Extract the (X, Y) coordinate from the center of the cell holding the provided text.  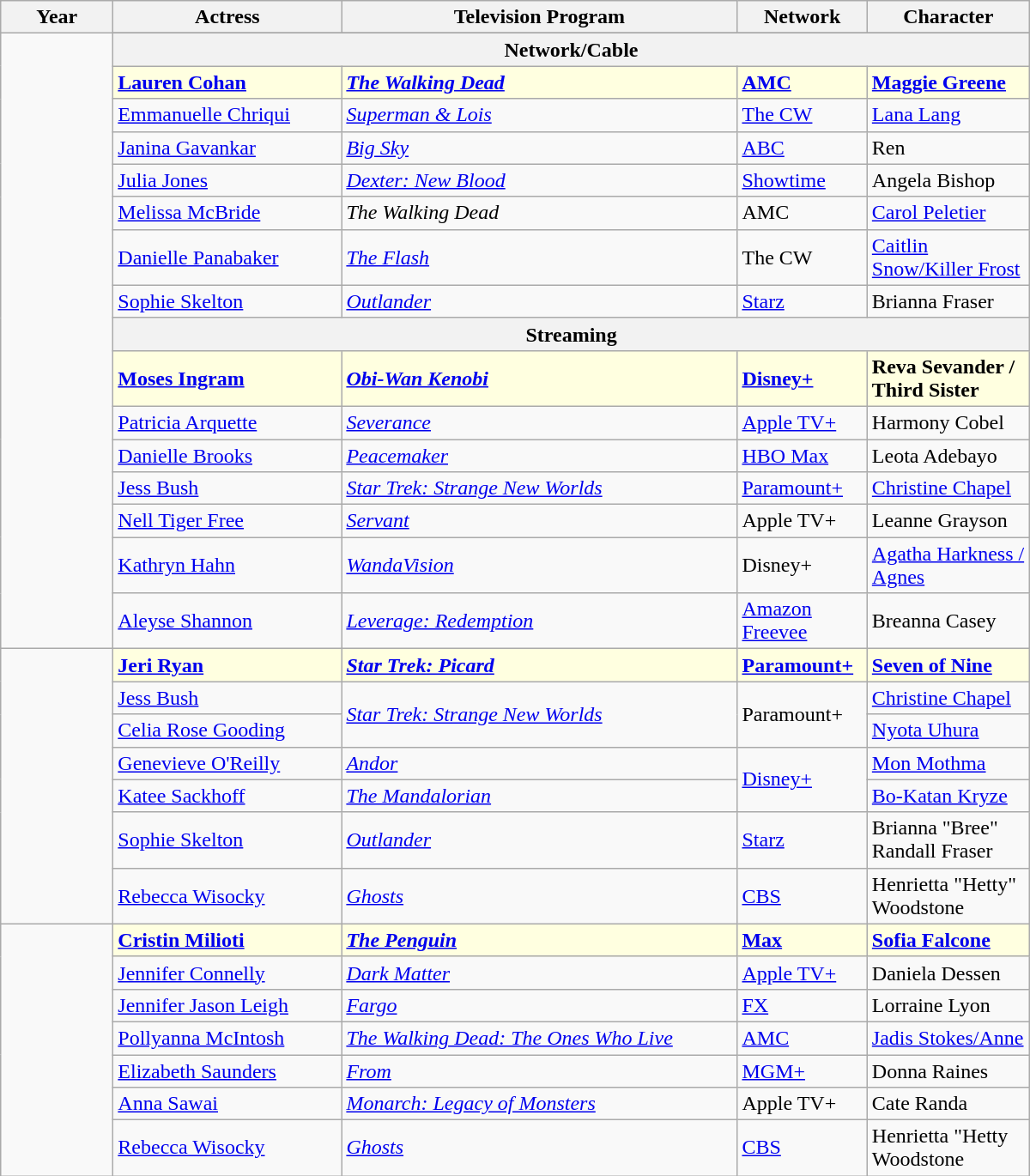
Actress (227, 17)
Monarch: Legacy of Monsters (539, 1104)
The Walking Dead: The Ones Who Live (539, 1038)
Moses Ingram (227, 378)
Daniela Dessen (948, 973)
Agatha Harkness / Agnes (948, 565)
Anna Sawai (227, 1104)
Dexter: New Blood (539, 180)
Cristin Milioti (227, 940)
Lana Lang (948, 115)
Carol Peletier (948, 213)
Servant (539, 521)
Henrietta "Hetty Woodstone (948, 1149)
Leverage: Redemption (539, 621)
Jadis Stokes/Anne (948, 1038)
Kathryn Hahn (227, 565)
Danielle Brooks (227, 456)
Jeri Ryan (227, 665)
FX (802, 1005)
ABC (802, 148)
Mon Mothma (948, 763)
Pollyanna McIntosh (227, 1038)
Harmony Cobel (948, 422)
Janina Gavankar (227, 148)
Streaming (572, 334)
Patricia Arquette (227, 422)
Caitlin Snow/Killer Frost (948, 258)
Peacemaker (539, 456)
Jennifer Connelly (227, 973)
Showtime (802, 180)
Ren (948, 148)
Maggie Greene (948, 82)
Dark Matter (539, 973)
Nyota Uhura (948, 730)
Television Program (539, 17)
The Flash (539, 258)
Star Trek: Picard (539, 665)
Year (57, 17)
Obi-Wan Kenobi (539, 378)
Superman & Lois (539, 115)
Network/Cable (572, 50)
Severance (539, 422)
Nell Tiger Free (227, 521)
Katee Sackhoff (227, 796)
Danielle Panabaker (227, 258)
Leota Adebayo (948, 456)
Sofia Falcone (948, 940)
Brianna Fraser (948, 301)
Emmanuelle Chriqui (227, 115)
Melissa McBride (227, 213)
Amazon Freevee (802, 621)
Brianna "Bree" Randall Fraser (948, 840)
MGM+ (802, 1070)
Seven of Nine (948, 665)
Henrietta "Hetty" Woodstone (948, 896)
Lorraine Lyon (948, 1005)
Angela Bishop (948, 180)
Lauren Cohan (227, 82)
Fargo (539, 1005)
Character (948, 17)
Donna Raines (948, 1070)
Leanne Grayson (948, 521)
Bo-Katan Kryze (948, 796)
Julia Jones (227, 180)
Elizabeth Saunders (227, 1070)
Reva Sevander / Third Sister (948, 378)
Network (802, 17)
Genevieve O'Reilly (227, 763)
Breanna Casey (948, 621)
Jennifer Jason Leigh (227, 1005)
WandaVision (539, 565)
HBO Max (802, 456)
From (539, 1070)
Aleyse Shannon (227, 621)
Andor (539, 763)
The Mandalorian (539, 796)
Cate Randa (948, 1104)
Big Sky (539, 148)
Celia Rose Gooding (227, 730)
The Penguin (539, 940)
Max (802, 940)
